Output the (X, Y) coordinate of the center of the cell containing the given text.  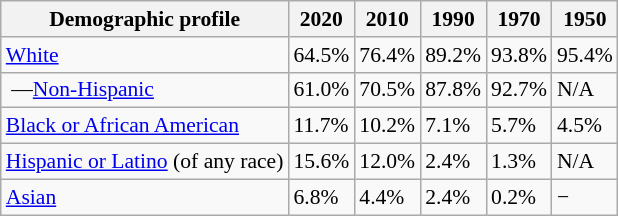
70.5% (387, 90)
2020 (321, 19)
Black or African American (145, 126)
Hispanic or Latino (of any race) (145, 162)
1970 (519, 19)
1950 (585, 19)
64.5% (321, 55)
76.4% (387, 55)
5.7% (519, 126)
93.8% (519, 55)
4.5% (585, 126)
15.6% (321, 162)
92.7% (519, 90)
White (145, 55)
6.8% (321, 197)
2010 (387, 19)
0.2% (519, 197)
− (585, 197)
1.3% (519, 162)
89.2% (453, 55)
87.8% (453, 90)
7.1% (453, 126)
4.4% (387, 197)
1990 (453, 19)
12.0% (387, 162)
95.4% (585, 55)
61.0% (321, 90)
Demographic profile (145, 19)
10.2% (387, 126)
—Non-Hispanic (145, 90)
Asian (145, 197)
11.7% (321, 126)
